Identify which cell holds the provided text, then report its (x, y) central coordinate. 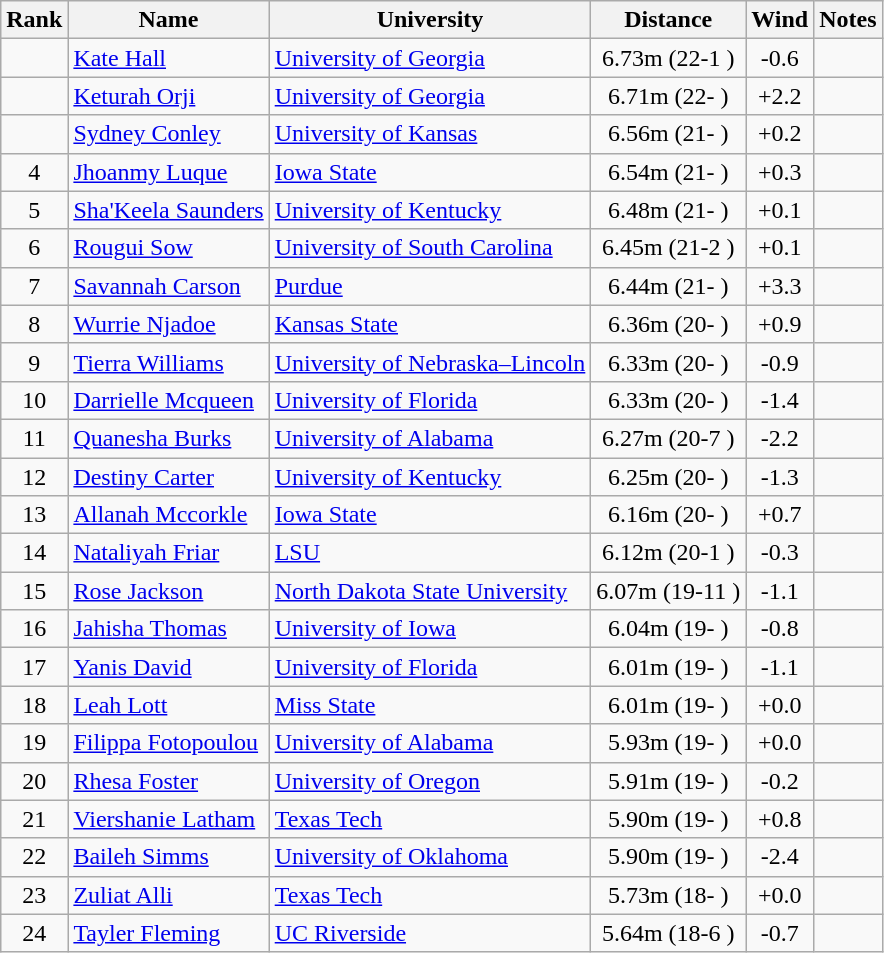
20 (34, 781)
Tierra Williams (168, 362)
-1.3 (780, 477)
-1.4 (780, 400)
6.36m (20- ) (668, 324)
Purdue (430, 286)
6.25m (20- ) (668, 477)
Keturah Orji (168, 96)
Destiny Carter (168, 477)
6 (34, 248)
Miss State (430, 705)
-0.7 (780, 933)
18 (34, 705)
Rose Jackson (168, 591)
6.07m (19-11 ) (668, 591)
-0.3 (780, 553)
23 (34, 895)
Allanah Mccorkle (168, 515)
Rhesa Foster (168, 781)
Wurrie Njadoe (168, 324)
12 (34, 477)
6.54m (21- ) (668, 172)
-0.9 (780, 362)
-2.2 (780, 438)
10 (34, 400)
6.16m (20- ) (668, 515)
19 (34, 743)
+2.2 (780, 96)
4 (34, 172)
7 (34, 286)
17 (34, 667)
+0.2 (780, 134)
University of Oregon (430, 781)
Darrielle Mcqueen (168, 400)
University of Iowa (430, 629)
6.56m (21- ) (668, 134)
6.48m (21- ) (668, 210)
Notes (848, 20)
Sydney Conley (168, 134)
24 (34, 933)
5.73m (18- ) (668, 895)
Kansas State (430, 324)
Jhoanmy Luque (168, 172)
Quanesha Burks (168, 438)
University of Nebraska–Lincoln (430, 362)
Viershanie Latham (168, 819)
8 (34, 324)
+0.3 (780, 172)
Name (168, 20)
22 (34, 857)
Yanis David (168, 667)
Kate Hall (168, 58)
Wind (780, 20)
-0.6 (780, 58)
Leah Lott (168, 705)
9 (34, 362)
+0.9 (780, 324)
6.12m (20-1 ) (668, 553)
16 (34, 629)
6.04m (19- ) (668, 629)
6.45m (21-2 ) (668, 248)
6.27m (20-7 ) (668, 438)
21 (34, 819)
Rougui Sow (168, 248)
Jahisha Thomas (168, 629)
5.64m (18-6 ) (668, 933)
Baileh Simms (168, 857)
5.93m (19- ) (668, 743)
-0.2 (780, 781)
13 (34, 515)
5 (34, 210)
15 (34, 591)
+0.8 (780, 819)
Distance (668, 20)
Sha'Keela Saunders (168, 210)
11 (34, 438)
Savannah Carson (168, 286)
Tayler Fleming (168, 933)
+3.3 (780, 286)
North Dakota State University (430, 591)
6.44m (21- ) (668, 286)
-0.8 (780, 629)
6.73m (22-1 ) (668, 58)
University of South Carolina (430, 248)
Rank (34, 20)
Filippa Fotopoulou (168, 743)
UC Riverside (430, 933)
6.71m (22- ) (668, 96)
University of Oklahoma (430, 857)
+0.7 (780, 515)
University of Kansas (430, 134)
5.91m (19- ) (668, 781)
Zuliat Alli (168, 895)
University (430, 20)
LSU (430, 553)
14 (34, 553)
-2.4 (780, 857)
Nataliyah Friar (168, 553)
